Capture the cell that displays the provided text and extract its [x, y] central coordinate. 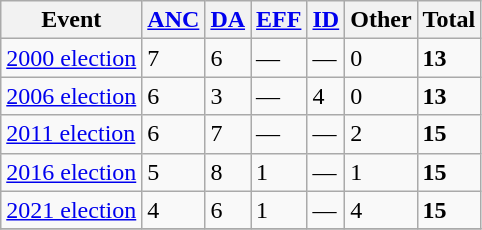
2011 election [72, 134]
ANC [174, 20]
2006 election [72, 96]
3 [228, 96]
Total [449, 20]
8 [228, 172]
Other [381, 20]
ID [326, 20]
2016 election [72, 172]
Event [72, 20]
2021 election [72, 210]
2000 election [72, 58]
5 [174, 172]
EFF [279, 20]
DA [228, 20]
2 [381, 134]
